Locate the cell with the specified text and output its (x, y) center coordinate. 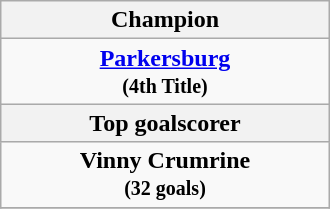
Champion (165, 20)
Top goalscorer (165, 123)
Parkersburg(4th Title) (165, 72)
Vinny Crumrine(32 goals) (165, 174)
